Scan for the cell matching the given text and deliver its (X, Y) coordinate at center. 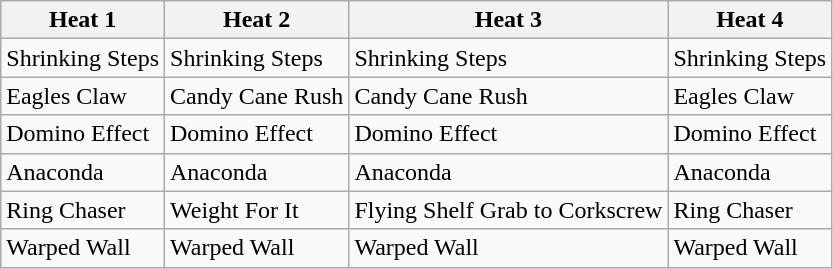
Weight For It (257, 210)
Heat 1 (83, 20)
Heat 3 (508, 20)
Heat 4 (750, 20)
Flying Shelf Grab to Corkscrew (508, 210)
Heat 2 (257, 20)
